Locate the cell with the specified text and output its (X, Y) center coordinate. 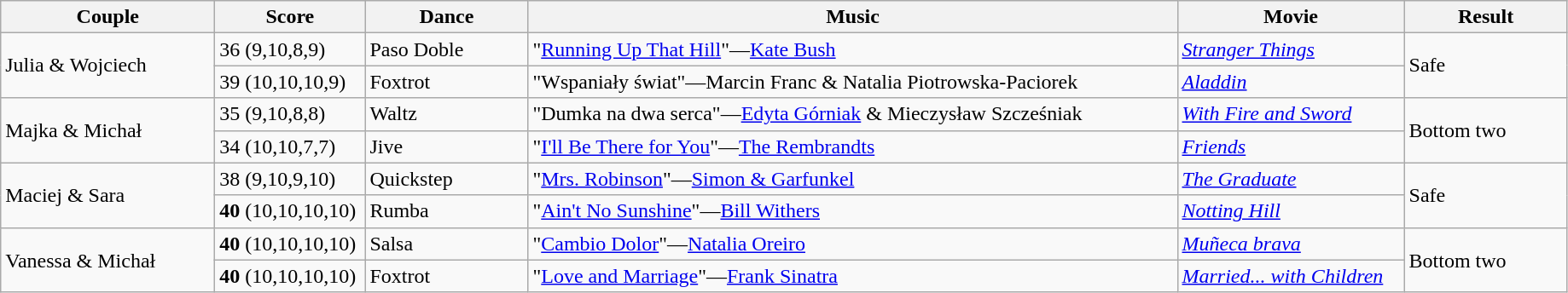
Maciej & Sara (107, 195)
Notting Hill (1291, 211)
Stranger Things (1291, 49)
"Wspaniały świat"—Marcin Franc & Natalia Piotrowska-Paciorek (853, 82)
"Mrs. Robinson"—Simon & Garfunkel (853, 179)
38 (9,10,9,10) (290, 179)
Movie (1291, 17)
Result (1486, 17)
Quickstep (447, 179)
"Love and Marriage"—Frank Sinatra (853, 276)
Aladdin (1291, 82)
The Graduate (1291, 179)
Paso Doble (447, 49)
"Dumka na dwa serca"—Edyta Górniak & Mieczysław Szcześniak (853, 114)
Salsa (447, 244)
Vanessa & Michał (107, 260)
Music (853, 17)
Majka & Michał (107, 130)
Couple (107, 17)
34 (10,10,7,7) (290, 146)
"I'll Be There for You"—The Rembrandts (853, 146)
Friends (1291, 146)
Score (290, 17)
With Fire and Sword (1291, 114)
Dance (447, 17)
Waltz (447, 114)
39 (10,10,10,9) (290, 82)
35 (9,10,8,8) (290, 114)
"Cambio Dolor"—Natalia Oreiro (853, 244)
Rumba (447, 211)
Jive (447, 146)
36 (9,10,8,9) (290, 49)
Muñeca brava (1291, 244)
"Running Up That Hill"—Kate Bush (853, 49)
Julia & Wojciech (107, 66)
"Ain't No Sunshine"—Bill Withers (853, 211)
Married... with Children (1291, 276)
